Extract the [x, y] coordinate from the center of the cell holding the provided text.  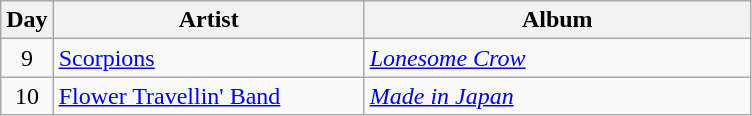
Lonesome Crow [557, 58]
Scorpions [208, 58]
Day [27, 20]
Flower Travellin' Band [208, 96]
Album [557, 20]
10 [27, 96]
Artist [208, 20]
9 [27, 58]
Made in Japan [557, 96]
